Determine the (x, y) coordinate at the center of the cell enclosing the given text.  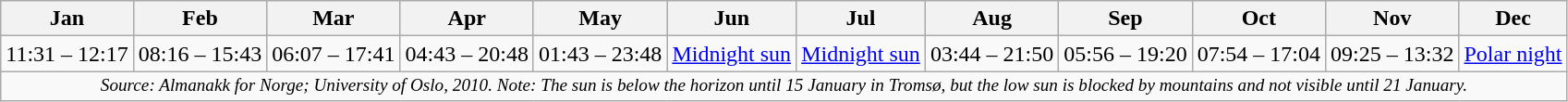
06:07 – 17:41 (334, 54)
Feb (200, 19)
Apr (467, 19)
Jun (732, 19)
Jul (861, 19)
Jan (67, 19)
Aug (991, 19)
07:54 – 17:04 (1258, 54)
09:25 – 13:32 (1392, 54)
Polar night (1513, 54)
Oct (1258, 19)
08:16 – 15:43 (200, 54)
04:43 – 20:48 (467, 54)
Dec (1513, 19)
01:43 – 23:48 (600, 54)
Sep (1125, 19)
Mar (334, 19)
03:44 – 21:50 (991, 54)
05:56 – 19:20 (1125, 54)
May (600, 19)
Nov (1392, 19)
11:31 – 12:17 (67, 54)
